Search for the cell housing the specified text and yield its [x, y] center coordinate. 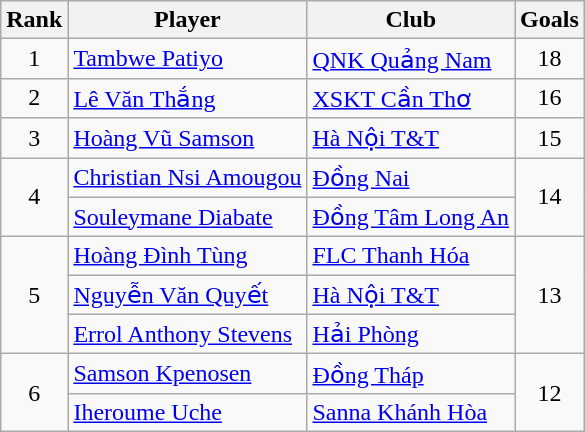
Errol Anthony Stevens [188, 334]
Player [188, 20]
FLC Thanh Hóa [411, 256]
Samson Kpenosen [188, 374]
15 [550, 138]
6 [34, 393]
Hải Phòng [411, 334]
Tambwe Patiyo [188, 59]
QNK Quảng Nam [411, 59]
Lê Văn Thắng [188, 98]
Goals [550, 20]
12 [550, 393]
14 [550, 198]
XSKT Cần Thơ [411, 98]
Club [411, 20]
Rank [34, 20]
Đồng Tháp [411, 374]
3 [34, 138]
Đồng Tâm Long An [411, 217]
13 [550, 296]
16 [550, 98]
5 [34, 296]
Iheroume Uche [188, 412]
Christian Nsi Amougou [188, 178]
Hoàng Vũ Samson [188, 138]
1 [34, 59]
Sanna Khánh Hòa [411, 412]
Nguyễn Văn Quyết [188, 295]
Hoàng Đình Tùng [188, 256]
Souleymane Diabate [188, 217]
Đồng Nai [411, 178]
4 [34, 198]
2 [34, 98]
18 [550, 59]
